For the text-containing cell, return its midpoint in (X, Y) coordinate format. 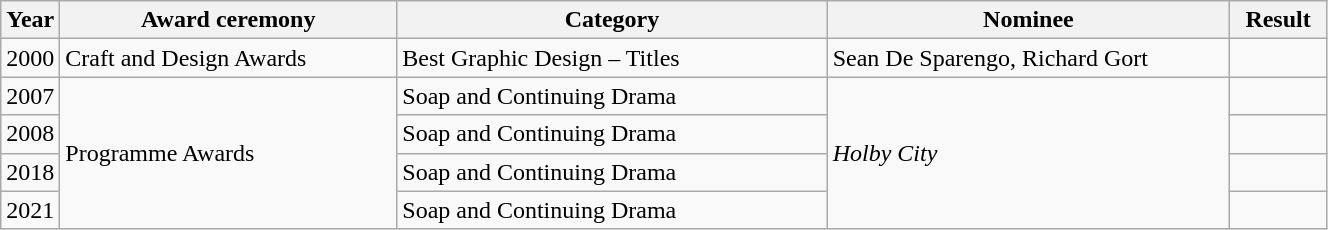
2018 (30, 172)
Craft and Design Awards (228, 58)
Best Graphic Design – Titles (612, 58)
2021 (30, 210)
Category (612, 20)
Award ceremony (228, 20)
Year (30, 20)
Programme Awards (228, 153)
2008 (30, 134)
2000 (30, 58)
Sean De Sparengo, Richard Gort (1028, 58)
Result (1278, 20)
2007 (30, 96)
Nominee (1028, 20)
Holby City (1028, 153)
